Capture the cell that displays the provided text and extract its (x, y) central coordinate. 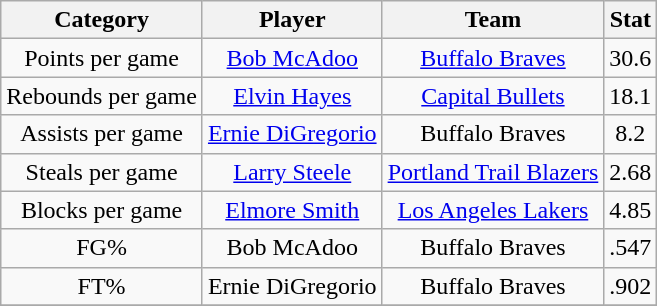
FT% (102, 286)
30.6 (630, 58)
Elvin Hayes (292, 96)
18.1 (630, 96)
Points per game (102, 58)
Portland Trail Blazers (493, 172)
2.68 (630, 172)
8.2 (630, 134)
.902 (630, 286)
FG% (102, 248)
Steals per game (102, 172)
4.85 (630, 210)
Capital Bullets (493, 96)
Blocks per game (102, 210)
Player (292, 20)
Larry Steele (292, 172)
Team (493, 20)
Category (102, 20)
Assists per game (102, 134)
Stat (630, 20)
.547 (630, 248)
Rebounds per game (102, 96)
Elmore Smith (292, 210)
Los Angeles Lakers (493, 210)
